Locate the cell with the specified text and output its [X, Y] center coordinate. 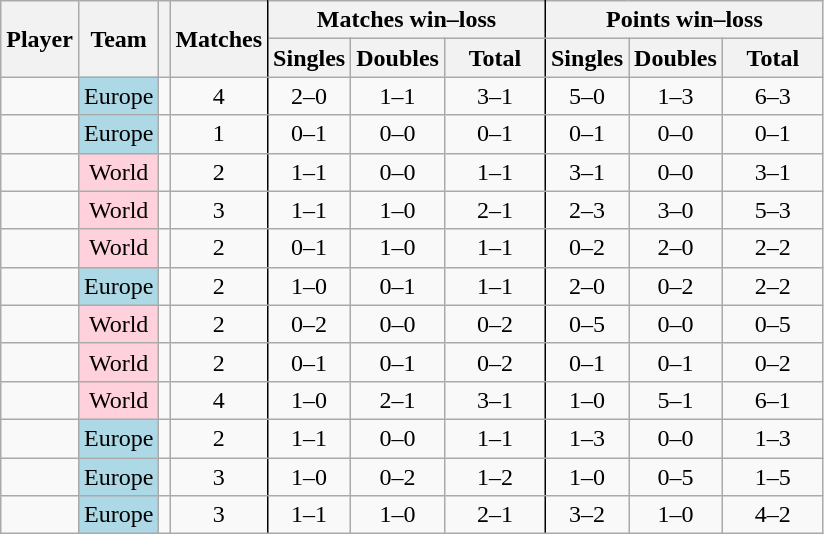
Team [118, 39]
1 [219, 134]
6–1 [772, 400]
4–2 [772, 515]
5–3 [772, 210]
Points win–loss [684, 20]
Matches win–loss [407, 20]
5–1 [676, 400]
5–0 [586, 96]
3–0 [676, 210]
1–5 [772, 477]
6–3 [772, 96]
3–2 [586, 515]
Matches [219, 39]
Player [40, 39]
2–3 [586, 210]
1–2 [494, 477]
